Find where the given text appears and provide that cell's center as (x, y) coordinate. 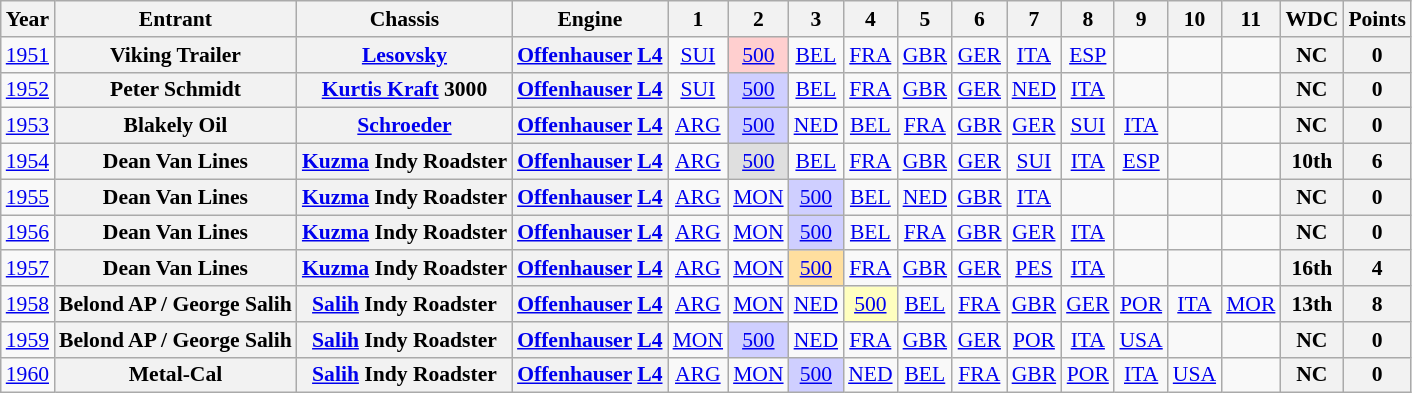
Metal-Cal (176, 375)
Schroeder (404, 126)
2 (758, 19)
1951 (28, 55)
1954 (28, 162)
Chassis (404, 19)
Kurtis Kraft 3000 (404, 90)
1955 (28, 197)
Viking Trailer (176, 55)
16th (1312, 269)
3 (816, 19)
Engine (590, 19)
7 (1034, 19)
Blakely Oil (176, 126)
WDC (1312, 19)
1959 (28, 340)
Year (28, 19)
Entrant (176, 19)
1 (698, 19)
13th (1312, 304)
Lesovsky (404, 55)
1958 (28, 304)
Peter Schmidt (176, 90)
5 (926, 19)
1953 (28, 126)
PES (1034, 269)
1956 (28, 233)
9 (1140, 19)
10 (1194, 19)
Points (1377, 19)
10th (1312, 162)
1960 (28, 375)
MOR (1250, 304)
11 (1250, 19)
1952 (28, 90)
1957 (28, 269)
